Return the [x, y] coordinate for the center point of the cell that contains the specified text.  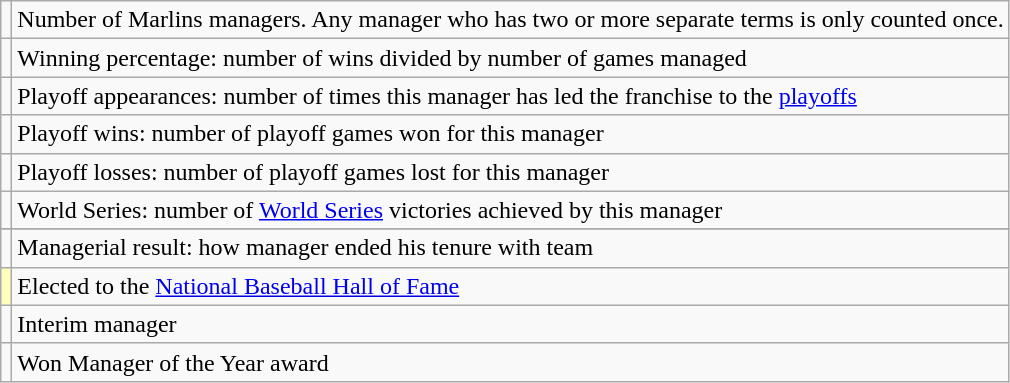
Interim manager [510, 324]
Managerial result: how manager ended his tenure with team [510, 248]
Number of Marlins managers. Any manager who has two or more separate terms is only counted once. [510, 20]
Won Manager of the Year award [510, 362]
Playoff wins: number of playoff games won for this manager [510, 134]
Playoff losses: number of playoff games lost for this manager [510, 172]
Playoff appearances: number of times this manager has led the franchise to the playoffs [510, 96]
Winning percentage: number of wins divided by number of games managed [510, 58]
World Series: number of World Series victories achieved by this manager [510, 210]
Elected to the National Baseball Hall of Fame [510, 286]
